Search for the cell housing the specified text and yield its [X, Y] center coordinate. 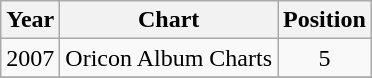
Position [325, 20]
2007 [30, 58]
5 [325, 58]
Oricon Album Charts [169, 58]
Year [30, 20]
Chart [169, 20]
